Capture the cell that displays the provided text and extract its [X, Y] central coordinate. 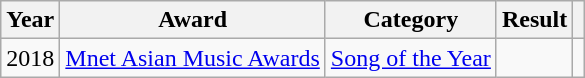
Year [30, 20]
Mnet Asian Music Awards [193, 58]
2018 [30, 58]
Award [193, 20]
Category [410, 20]
Song of the Year [410, 58]
Result [534, 20]
